Identify which cell holds the provided text, then report its (X, Y) central coordinate. 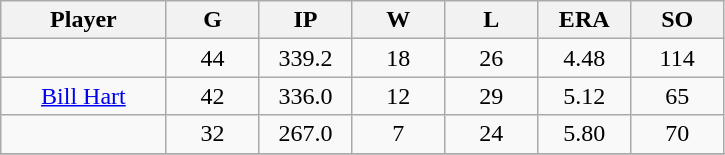
SO (678, 20)
42 (212, 96)
5.12 (584, 96)
44 (212, 58)
18 (398, 58)
5.80 (584, 134)
114 (678, 58)
32 (212, 134)
26 (492, 58)
IP (306, 20)
Bill Hart (84, 96)
24 (492, 134)
L (492, 20)
4.48 (584, 58)
ERA (584, 20)
W (398, 20)
339.2 (306, 58)
336.0 (306, 96)
65 (678, 96)
70 (678, 134)
7 (398, 134)
267.0 (306, 134)
Player (84, 20)
12 (398, 96)
29 (492, 96)
G (212, 20)
